Provide the (X, Y) coordinate of the cell's center where the given text is located.  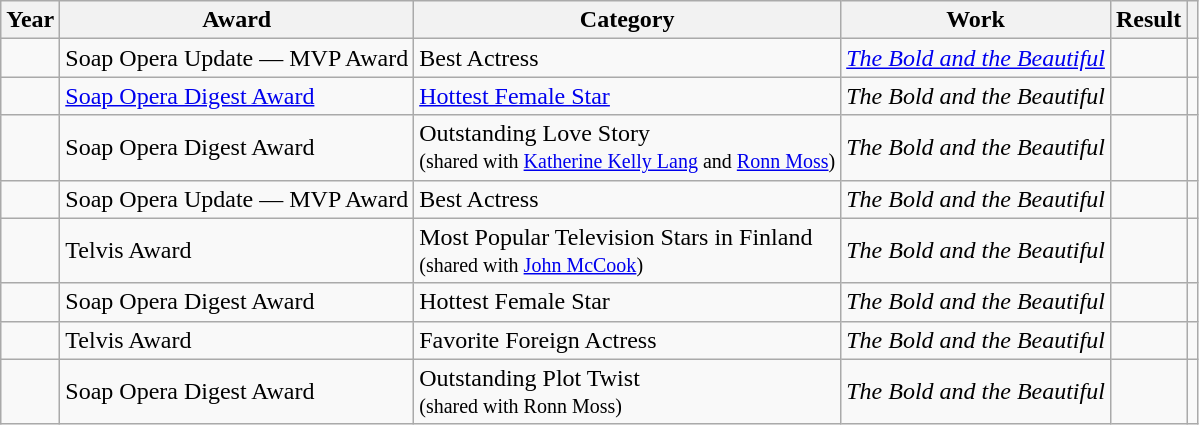
Most Popular Television Stars in Finland (shared with John McCook) (628, 250)
Outstanding Love Story (shared with Katherine Kelly Lang and Ronn Moss) (628, 148)
Category (628, 20)
Work (976, 20)
Award (237, 20)
Favorite Foreign Actress (628, 340)
Year (30, 20)
Outstanding Plot Twist (shared with Ronn Moss) (628, 392)
Result (1148, 20)
